Return [X, Y] of the center of cell containing provided text 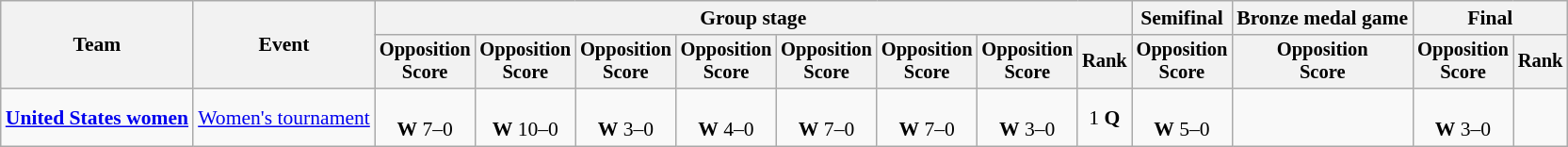
Women's tournament [284, 117]
W 10–0 [525, 117]
1 Q [1105, 117]
United States women [97, 117]
Final [1490, 18]
Bronze medal game [1322, 18]
W 4–0 [727, 117]
Event [284, 45]
Group stage [753, 18]
W 5–0 [1183, 117]
Team [97, 45]
Semifinal [1183, 18]
